For the text-containing cell, return its midpoint in [X, Y] coordinate format. 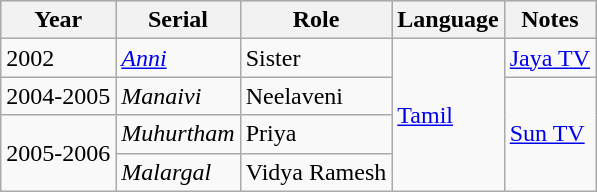
Tamil [448, 115]
Malargal [178, 172]
Vidya Ramesh [316, 172]
Neelaveni [316, 96]
Serial [178, 20]
2005-2006 [58, 153]
Jaya TV [550, 58]
Year [58, 20]
2002 [58, 58]
Sister [316, 58]
Language [448, 20]
Notes [550, 20]
Role [316, 20]
Muhurtham [178, 134]
Priya [316, 134]
2004-2005 [58, 96]
Anni [178, 58]
Manaivi [178, 96]
Sun TV [550, 134]
